Provide the (X, Y) coordinate of the cell's center where the given text is located.  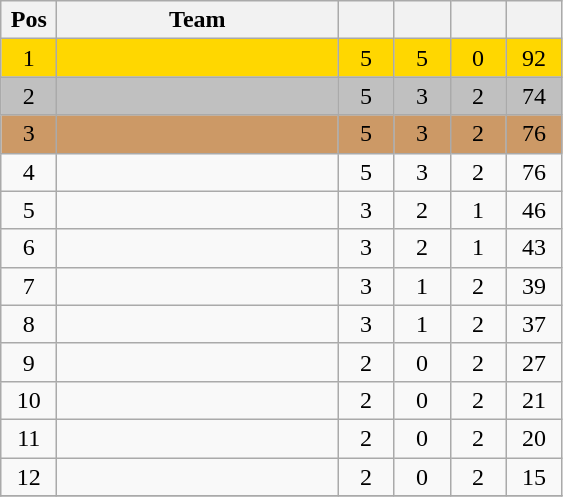
12 (29, 477)
Pos (29, 20)
9 (29, 362)
21 (534, 400)
6 (29, 248)
8 (29, 324)
27 (534, 362)
7 (29, 286)
Team (198, 20)
20 (534, 438)
46 (534, 210)
4 (29, 172)
11 (29, 438)
92 (534, 58)
15 (534, 477)
43 (534, 248)
74 (534, 96)
39 (534, 286)
10 (29, 400)
37 (534, 324)
